Scan for the cell matching the given text and deliver its (X, Y) coordinate at center. 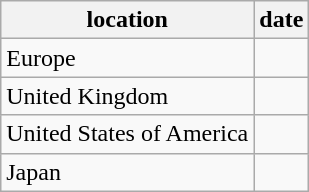
Japan (128, 172)
United States of America (128, 134)
location (128, 20)
date (282, 20)
United Kingdom (128, 96)
Europe (128, 58)
